Pinpoint the cell where the given text exists, returning its [X, Y] midpoint coordinate. 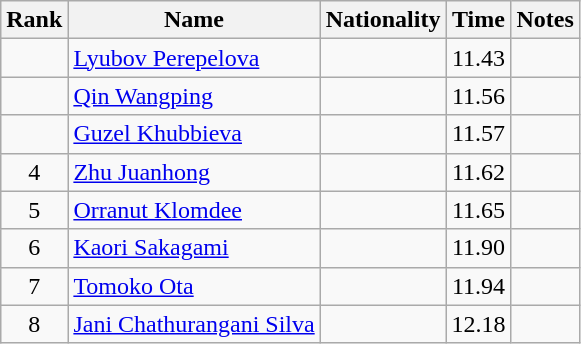
11.43 [478, 58]
Lyubov Perepelova [194, 58]
Guzel Khubbieva [194, 134]
Kaori Sakagami [194, 248]
Orranut Klomdee [194, 210]
11.57 [478, 134]
Name [194, 20]
4 [34, 172]
7 [34, 286]
11.62 [478, 172]
Nationality [383, 20]
5 [34, 210]
Notes [545, 20]
Rank [34, 20]
6 [34, 248]
8 [34, 324]
Zhu Juanhong [194, 172]
11.65 [478, 210]
11.56 [478, 96]
11.94 [478, 286]
12.18 [478, 324]
11.90 [478, 248]
Jani Chathurangani Silva [194, 324]
Time [478, 20]
Tomoko Ota [194, 286]
Qin Wangping [194, 96]
